Identify which cell holds the provided text, then report its (x, y) central coordinate. 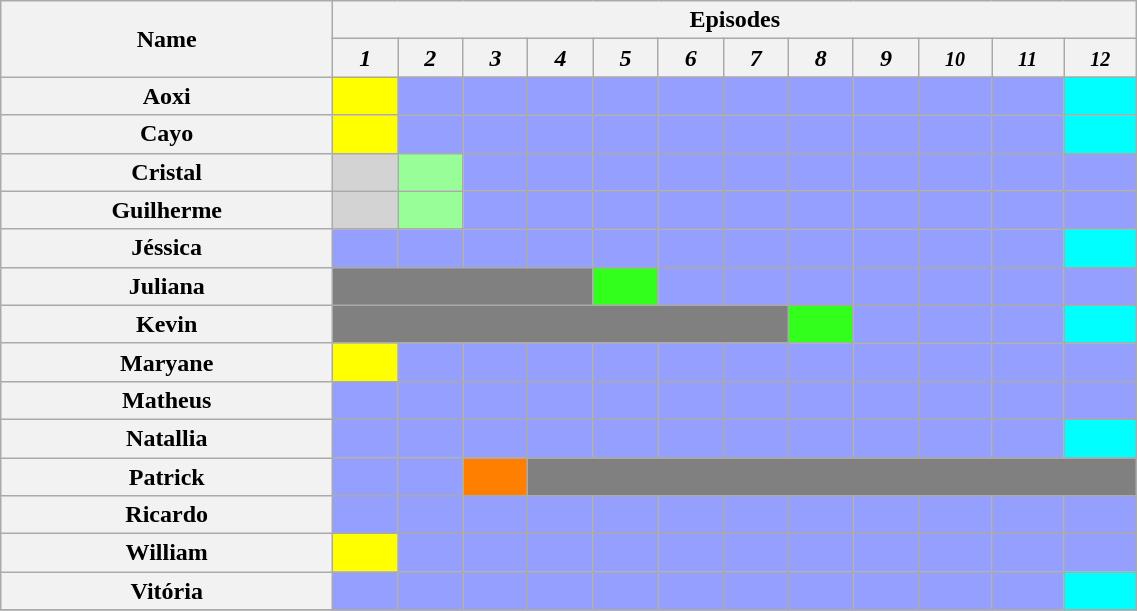
Vitória (167, 591)
Ricardo (167, 515)
Cristal (167, 172)
9 (886, 58)
7 (756, 58)
5 (626, 58)
Natallia (167, 438)
William (167, 553)
Jéssica (167, 248)
10 (954, 58)
Matheus (167, 400)
2 (430, 58)
Patrick (167, 477)
12 (1100, 58)
3 (496, 58)
Juliana (167, 286)
Maryane (167, 362)
6 (690, 58)
Kevin (167, 324)
1 (366, 58)
Guilherme (167, 210)
11 (1028, 58)
4 (560, 58)
Episodes (735, 20)
Aoxi (167, 96)
Name (167, 39)
Cayo (167, 134)
8 (820, 58)
